Determine the [x, y] coordinate at the center of the cell enclosing the given text.  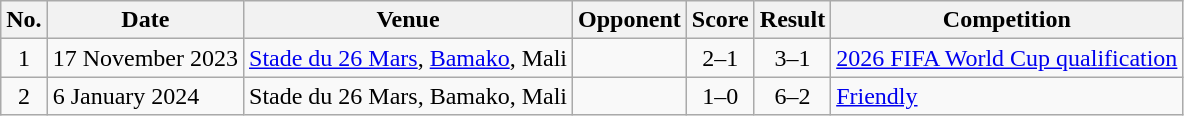
Competition [1007, 20]
Friendly [1007, 96]
6 January 2024 [145, 96]
2026 FIFA World Cup qualification [1007, 58]
Result [792, 20]
3–1 [792, 58]
Date [145, 20]
Venue [408, 20]
2 [24, 96]
6–2 [792, 96]
No. [24, 20]
1–0 [720, 96]
2–1 [720, 58]
17 November 2023 [145, 58]
Score [720, 20]
Opponent [630, 20]
1 [24, 58]
